Search for the cell housing the specified text and yield its (x, y) center coordinate. 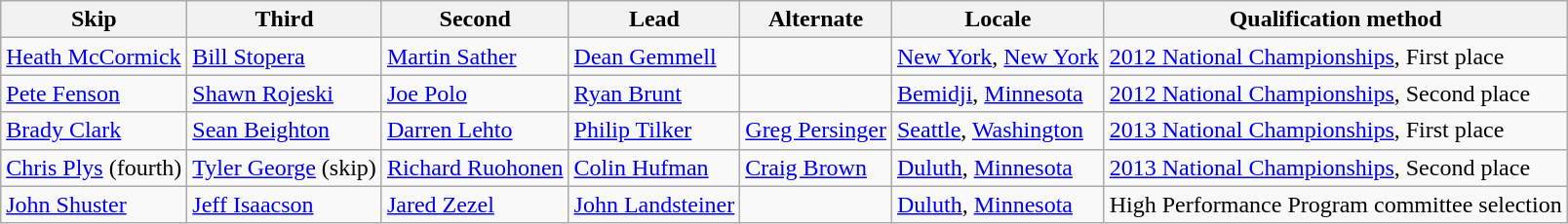
Heath McCormick (94, 56)
2012 National Championships, First place (1336, 56)
Shawn Rojeski (285, 93)
Skip (94, 19)
Chris Plys (fourth) (94, 168)
Dean Gemmell (654, 56)
Bill Stopera (285, 56)
Qualification method (1336, 19)
Greg Persinger (816, 131)
Jared Zezel (475, 205)
John Landsteiner (654, 205)
Richard Ruohonen (475, 168)
Colin Hufman (654, 168)
Philip Tilker (654, 131)
Pete Fenson (94, 93)
2012 National Championships, Second place (1336, 93)
Alternate (816, 19)
Ryan Brunt (654, 93)
Seattle, Washington (998, 131)
Locale (998, 19)
Lead (654, 19)
Jeff Isaacson (285, 205)
Martin Sather (475, 56)
Second (475, 19)
Tyler George (skip) (285, 168)
Craig Brown (816, 168)
New York, New York (998, 56)
Third (285, 19)
2013 National Championships, First place (1336, 131)
Bemidji, Minnesota (998, 93)
Darren Lehto (475, 131)
2013 National Championships, Second place (1336, 168)
Brady Clark (94, 131)
Joe Polo (475, 93)
John Shuster (94, 205)
High Performance Program committee selection (1336, 205)
Sean Beighton (285, 131)
